For the text-containing cell, return its midpoint in (X, Y) coordinate format. 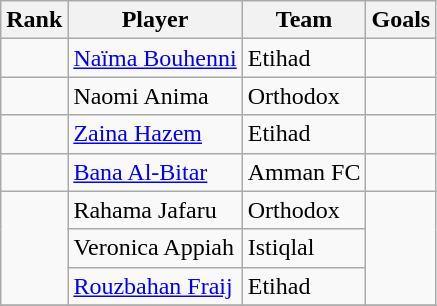
Team (304, 20)
Player (155, 20)
Bana Al-Bitar (155, 172)
Naomi Anima (155, 96)
Rahama Jafaru (155, 210)
Zaina Hazem (155, 134)
Rank (34, 20)
Amman FC (304, 172)
Istiqlal (304, 248)
Veronica Appiah (155, 248)
Rouzbahan Fraij (155, 286)
Naïma Bouhenni (155, 58)
Goals (401, 20)
